For the text-containing cell, return its midpoint in (X, Y) coordinate format. 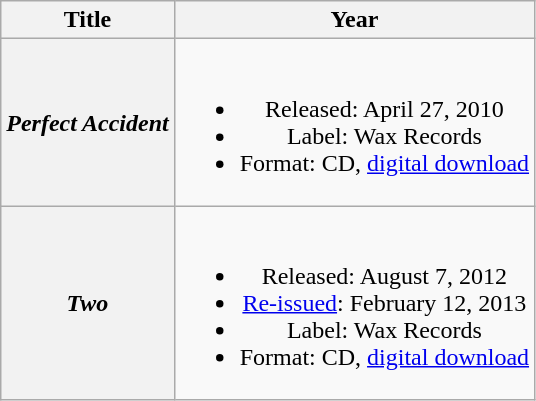
Year (354, 20)
Perfect Accident (88, 122)
Released: April 27, 2010Label: Wax RecordsFormat: CD, digital download (354, 122)
Released: August 7, 2012Re-issued: February 12, 2013Label: Wax RecordsFormat: CD, digital download (354, 303)
Title (88, 20)
Two (88, 303)
